For the text-containing cell, return its midpoint in [x, y] coordinate format. 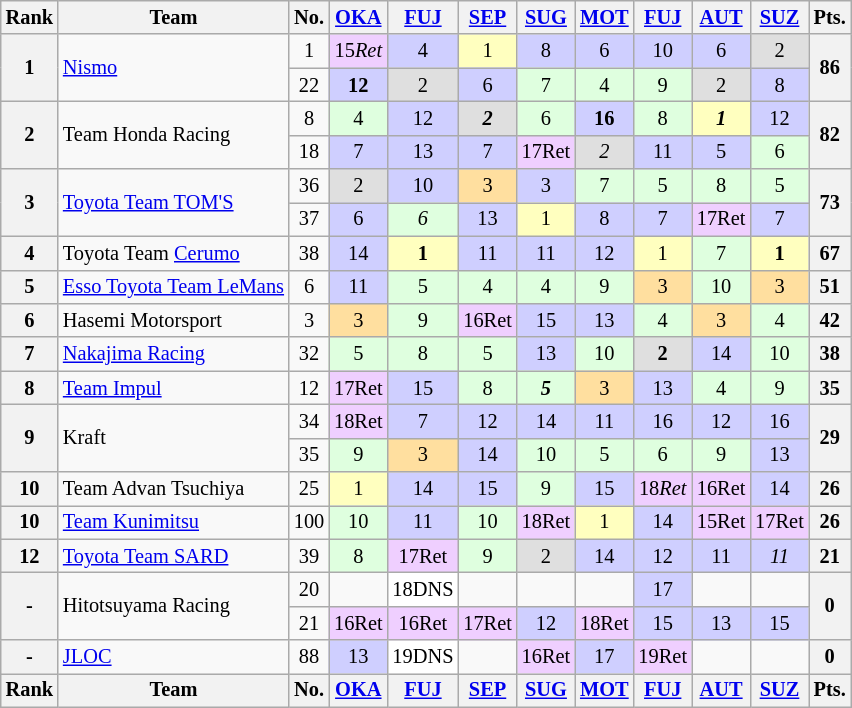
22 [309, 85]
Hitotsuyama Racing [174, 606]
19Ret [663, 657]
Team Kunimitsu [174, 522]
19DNS [424, 657]
Toyota Team SARD [174, 556]
Team Honda Racing [174, 134]
88 [309, 657]
Toyota Team Cerumo [174, 253]
Team Advan Tsuchiya [174, 489]
86 [830, 68]
73 [830, 202]
82 [830, 134]
34 [309, 421]
20 [309, 589]
18DNS [424, 589]
Nismo [174, 68]
39 [309, 556]
37 [309, 219]
100 [309, 522]
32 [309, 354]
Esso Toyota Team LeMans [174, 287]
67 [830, 253]
Kraft [174, 438]
51 [830, 287]
36 [309, 186]
Toyota Team TOM'S [174, 202]
Hasemi Motorsport [174, 320]
JLOC [174, 657]
Team Impul [174, 388]
25 [309, 489]
42 [830, 320]
29 [830, 438]
Nakajima Racing [174, 354]
18 [309, 152]
